Pinpoint the cell where the given text exists, returning its [X, Y] midpoint coordinate. 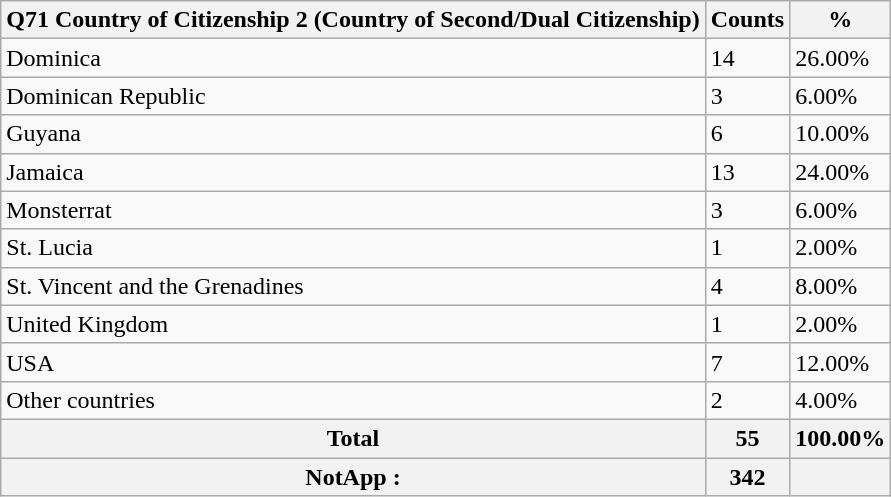
Dominica [353, 58]
St. Vincent and the Grenadines [353, 286]
Guyana [353, 134]
24.00% [840, 172]
8.00% [840, 286]
6 [747, 134]
Other countries [353, 400]
14 [747, 58]
Jamaica [353, 172]
55 [747, 438]
7 [747, 362]
NotApp : [353, 477]
26.00% [840, 58]
Q71 Country of Citizenship 2 (Country of Second/Dual Citizenship) [353, 20]
342 [747, 477]
100.00% [840, 438]
13 [747, 172]
USA [353, 362]
4.00% [840, 400]
% [840, 20]
Monsterrat [353, 210]
4 [747, 286]
St. Lucia [353, 248]
2 [747, 400]
Counts [747, 20]
12.00% [840, 362]
10.00% [840, 134]
Total [353, 438]
United Kingdom [353, 324]
Dominican Republic [353, 96]
